Extract the [X, Y] coordinate from the center of the cell holding the provided text.  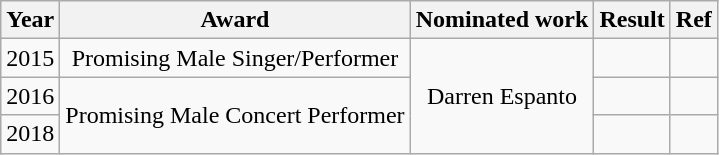
2016 [30, 96]
2015 [30, 58]
Promising Male Concert Performer [235, 115]
Result [632, 20]
Year [30, 20]
Nominated work [502, 20]
Darren Espanto [502, 96]
Ref [694, 20]
Award [235, 20]
2018 [30, 134]
Promising Male Singer/Performer [235, 58]
